Capture the cell that displays the provided text and extract its (X, Y) central coordinate. 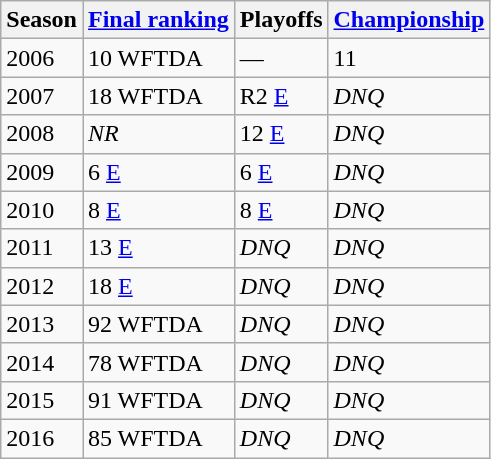
2007 (42, 96)
78 WFTDA (158, 362)
2009 (42, 172)
11 (409, 58)
Playoffs (281, 20)
18 E (158, 286)
13 E (158, 248)
2008 (42, 134)
85 WFTDA (158, 438)
2013 (42, 324)
Final ranking (158, 20)
2010 (42, 210)
R2 E (281, 96)
12 E (281, 134)
92 WFTDA (158, 324)
91 WFTDA (158, 400)
10 WFTDA (158, 58)
2015 (42, 400)
2011 (42, 248)
NR (158, 134)
2006 (42, 58)
Season (42, 20)
2014 (42, 362)
— (281, 58)
2012 (42, 286)
2016 (42, 438)
Championship (409, 20)
18 WFTDA (158, 96)
